For the text-containing cell, return its midpoint in [x, y] coordinate format. 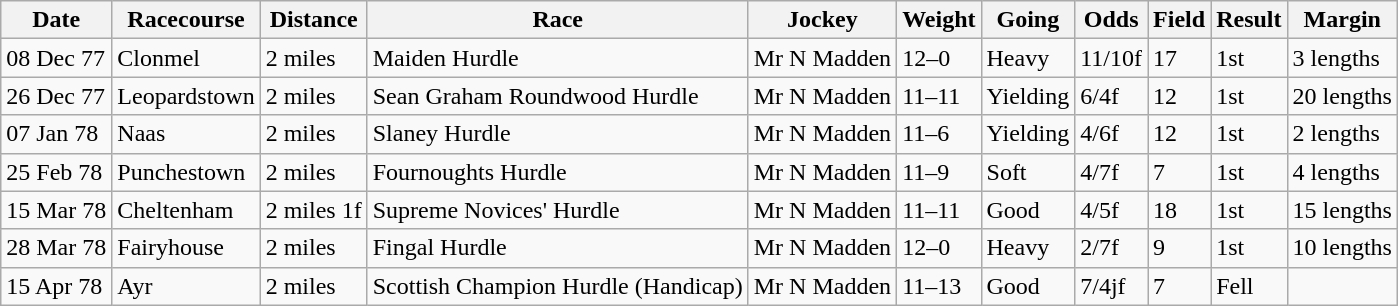
Clonmel [186, 58]
Weight [939, 20]
3 lengths [1342, 58]
10 lengths [1342, 248]
Leopardstown [186, 96]
11–6 [939, 134]
07 Jan 78 [56, 134]
Cheltenham [186, 210]
4/6f [1112, 134]
7/4jf [1112, 286]
28 Mar 78 [56, 248]
25 Feb 78 [56, 172]
11–13 [939, 286]
26 Dec 77 [56, 96]
4/7f [1112, 172]
Fell [1249, 286]
2 lengths [1342, 134]
15 Apr 78 [56, 286]
Fairyhouse [186, 248]
08 Dec 77 [56, 58]
2/7f [1112, 248]
Fingal Hurdle [558, 248]
Race [558, 20]
Margin [1342, 20]
Fournoughts Hurdle [558, 172]
11–9 [939, 172]
Jockey [822, 20]
Going [1028, 20]
Supreme Novices' Hurdle [558, 210]
2 miles 1f [314, 210]
Sean Graham Roundwood Hurdle [558, 96]
Soft [1028, 172]
4/5f [1112, 210]
Punchestown [186, 172]
Distance [314, 20]
15 Mar 78 [56, 210]
Maiden Hurdle [558, 58]
Racecourse [186, 20]
15 lengths [1342, 210]
4 lengths [1342, 172]
Odds [1112, 20]
Slaney Hurdle [558, 134]
11/10f [1112, 58]
Date [56, 20]
18 [1180, 210]
Scottish Champion Hurdle (Handicap) [558, 286]
Field [1180, 20]
Naas [186, 134]
6/4f [1112, 96]
17 [1180, 58]
Ayr [186, 286]
20 lengths [1342, 96]
9 [1180, 248]
Result [1249, 20]
